From the cell containing the given text, extract its center point as [x, y] coordinate. 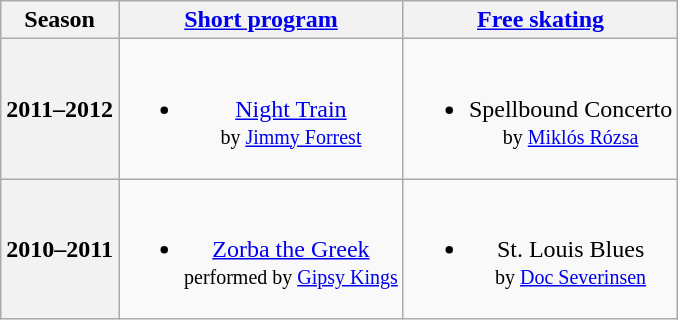
Spellbound Concerto by Miklós Rózsa [540, 109]
2011–2012 [60, 109]
St. Louis Blues by Doc Severinsen [540, 249]
Season [60, 20]
Zorba the Greek performed by Gipsy Kings [260, 249]
Night Train by Jimmy Forrest [260, 109]
Free skating [540, 20]
Short program [260, 20]
2010–2011 [60, 249]
